Scan for the cell matching the given text and deliver its (X, Y) coordinate at center. 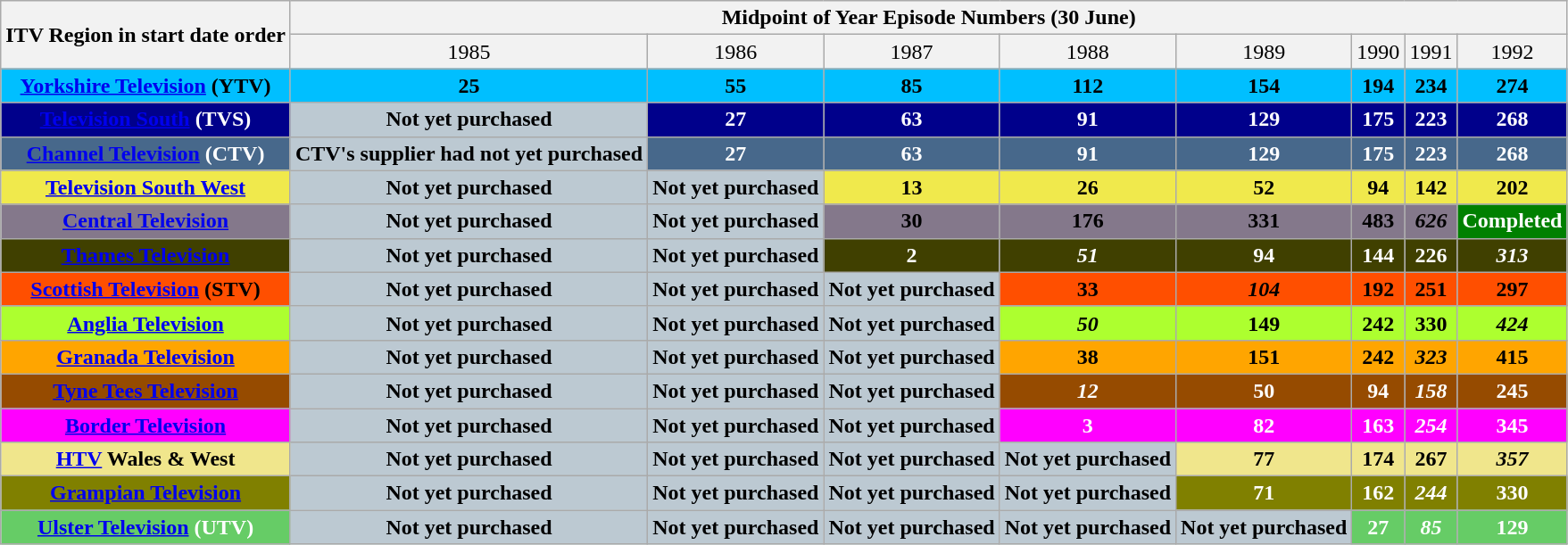
331 (1264, 221)
Thames Television (146, 255)
357 (1512, 459)
Channel Television (CTV) (146, 153)
13 (912, 187)
154 (1264, 86)
71 (1264, 493)
1985 (469, 52)
192 (1378, 289)
323 (1431, 357)
1989 (1264, 52)
Television South West (146, 187)
77 (1264, 459)
112 (1087, 86)
12 (1087, 391)
ITV Region in start date order (146, 35)
Midpoint of Year Episode Numbers (30 June) (928, 18)
1986 (735, 52)
Central Television (146, 221)
424 (1512, 323)
Scottish Television (STV) (146, 289)
142 (1431, 187)
Yorkshire Television (YTV) (146, 86)
274 (1512, 86)
1987 (912, 52)
Television South (TVS) (146, 120)
176 (1087, 221)
1990 (1378, 52)
483 (1378, 221)
194 (1378, 86)
626 (1431, 221)
Granada Television (146, 357)
Border Television (146, 425)
Tyne Tees Television (146, 391)
38 (1087, 357)
244 (1431, 493)
144 (1378, 255)
297 (1512, 289)
415 (1512, 357)
254 (1431, 425)
30 (912, 221)
226 (1431, 255)
82 (1264, 425)
CTV's supplier had not yet purchased (469, 153)
1988 (1087, 52)
Ulster Television (UTV) (146, 527)
267 (1431, 459)
162 (1378, 493)
245 (1512, 391)
3 (1087, 425)
174 (1378, 459)
163 (1378, 425)
2 (912, 255)
HTV Wales & West (146, 459)
158 (1431, 391)
Anglia Television (146, 323)
Grampian Television (146, 493)
33 (1087, 289)
202 (1512, 187)
151 (1264, 357)
1992 (1512, 52)
251 (1431, 289)
26 (1087, 187)
149 (1264, 323)
1991 (1431, 52)
51 (1087, 255)
52 (1264, 187)
Completed (1512, 221)
345 (1512, 425)
55 (735, 86)
313 (1512, 255)
234 (1431, 86)
104 (1264, 289)
25 (469, 86)
